Provide the (x, y) coordinate of the cell's center where the given text is located.  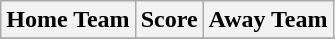
Score (169, 20)
Home Team (68, 20)
Away Team (268, 20)
